Locate the cell with the specified text and output its [x, y] center coordinate. 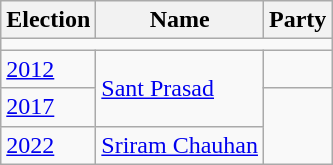
2012 [48, 69]
Sant Prasad [180, 88]
Election [48, 20]
Sriram Chauhan [180, 145]
Name [180, 20]
Party [298, 20]
2022 [48, 145]
2017 [48, 107]
